Scan for the cell matching the given text and deliver its [X, Y] coordinate at center. 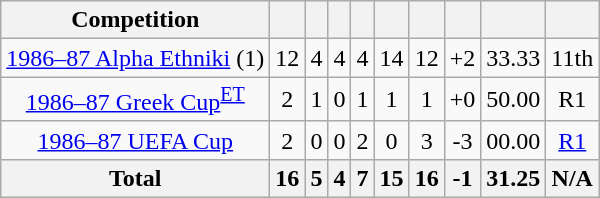
5 [316, 178]
11th [572, 58]
31.25 [514, 178]
+2 [462, 58]
14 [392, 58]
00.00 [514, 140]
1986–87 Alpha Ethniki (1) [136, 58]
-1 [462, 178]
Total [136, 178]
+0 [462, 100]
-3 [462, 140]
1986–87 Greek CupET [136, 100]
33.33 [514, 58]
15 [392, 178]
1986–87 UEFA Cup [136, 140]
7 [362, 178]
N/A [572, 178]
3 [426, 140]
50.00 [514, 100]
Competition [136, 20]
